Pinpoint the cell where the given text exists, returning its [X, Y] midpoint coordinate. 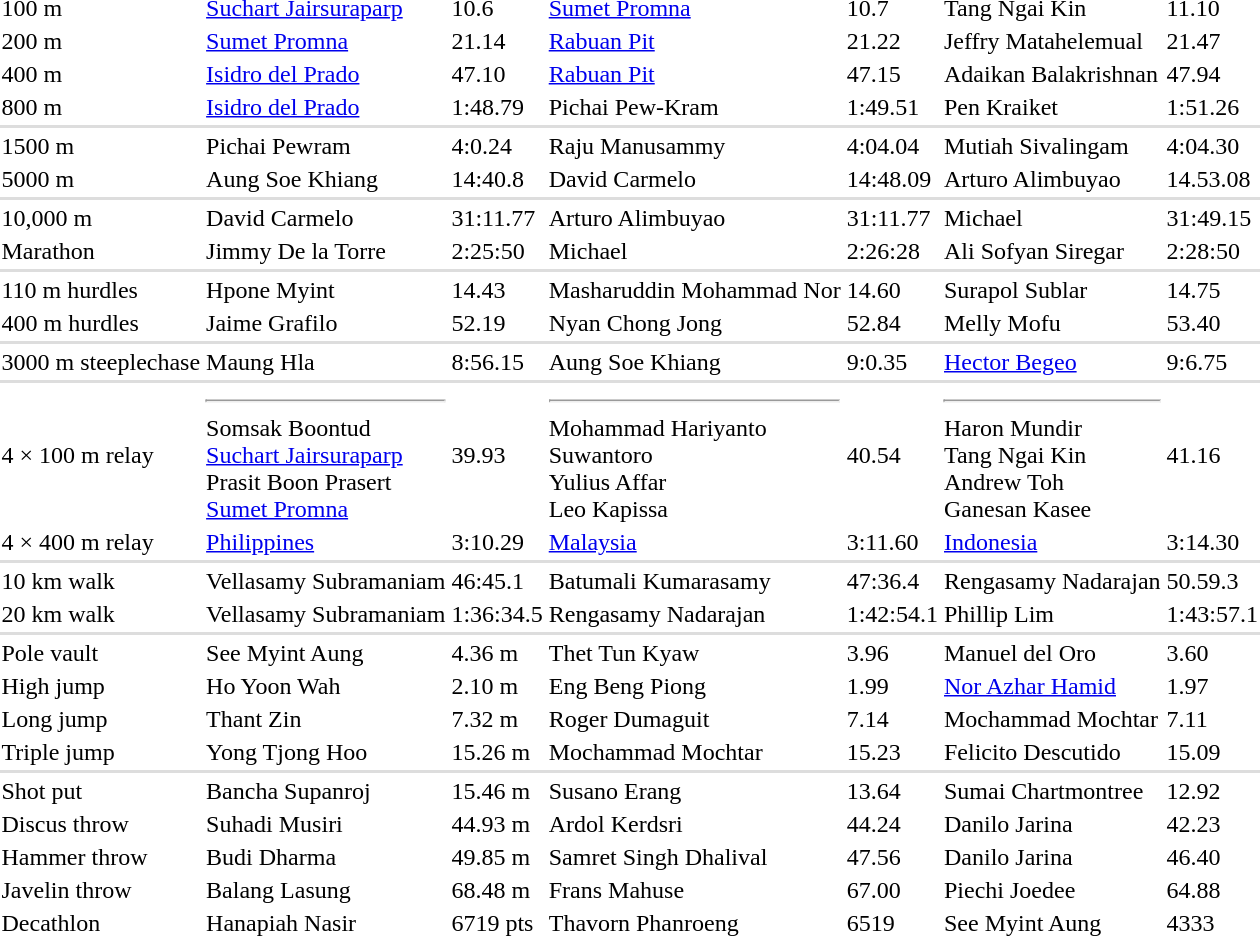
2:28:50 [1212, 251]
Sumai Chartmontree [1053, 791]
46.40 [1212, 857]
Budi Dharma [326, 857]
14:48.09 [892, 179]
5000 m [101, 179]
Balang Lasung [326, 890]
Pen Kraiket [1053, 107]
Pole vault [101, 653]
Susano Erang [694, 791]
Mohammad HariyantoSuwantoroYulius AffarLeo Kapissa [694, 455]
Marathon [101, 251]
4 × 100 m relay [101, 455]
Haron MundirTang Ngai KinAndrew TohGanesan Kasee [1053, 455]
14:40.8 [497, 179]
800 m [101, 107]
47:36.4 [892, 581]
1:51.26 [1212, 107]
44.24 [892, 824]
Bancha Supanroj [326, 791]
Roger Dumaguit [694, 719]
See Myint Aung [326, 653]
Sumet Promna [326, 41]
Hector Begeo [1053, 362]
Triple jump [101, 752]
1:36:34.5 [497, 614]
2:25:50 [497, 251]
Thet Tun Kyaw [694, 653]
200 m [101, 41]
Thant Zin [326, 719]
47.94 [1212, 74]
Long jump [101, 719]
1500 m [101, 146]
52.19 [497, 323]
Phillip Lim [1053, 614]
Surapol Sublar [1053, 290]
Frans Mahuse [694, 890]
Javelin throw [101, 890]
21.22 [892, 41]
46:45.1 [497, 581]
Indonesia [1053, 542]
Masharuddin Mohammad Nor [694, 290]
400 m hurdles [101, 323]
14.75 [1212, 290]
52.84 [892, 323]
8:56.15 [497, 362]
Nyan Chong Jong [694, 323]
44.93 m [497, 824]
400 m [101, 74]
Melly Mofu [1053, 323]
Hammer throw [101, 857]
1.99 [892, 686]
68.48 m [497, 890]
15.09 [1212, 752]
High jump [101, 686]
110 m hurdles [101, 290]
21.14 [497, 41]
Samret Singh Dhalival [694, 857]
Maung Hla [326, 362]
Manuel del Oro [1053, 653]
41.16 [1212, 455]
Nor Azhar Hamid [1053, 686]
12.92 [1212, 791]
Suhadi Musiri [326, 824]
3.96 [892, 653]
Batumali Kumarasamy [694, 581]
50.59.3 [1212, 581]
40.54 [892, 455]
Ho Yoon Wah [326, 686]
Ardol Kerdsri [694, 824]
47.15 [892, 74]
Malaysia [694, 542]
Somsak BoontudSuchart JairsuraparpPrasit Boon PrasertSumet Promna [326, 455]
15.26 m [497, 752]
15.23 [892, 752]
3000 m steeplechase [101, 362]
3:10.29 [497, 542]
Adaikan Balakrishnan [1053, 74]
Jeffry Matahelemual [1053, 41]
1:49.51 [892, 107]
13.64 [892, 791]
4 × 400 m relay [101, 542]
Yong Tjong Hoo [326, 752]
7.11 [1212, 719]
Hpone Myint [326, 290]
10,000 m [101, 218]
2.10 m [497, 686]
Piechi Joedee [1053, 890]
Pichai Pew-Kram [694, 107]
42.23 [1212, 824]
Jaime Grafilo [326, 323]
47.10 [497, 74]
Felicito Descutido [1053, 752]
64.88 [1212, 890]
3:14.30 [1212, 542]
9:0.35 [892, 362]
3:11.60 [892, 542]
Eng Beng Piong [694, 686]
31:49.15 [1212, 218]
Pichai Pewram [326, 146]
1:42:54.1 [892, 614]
Ali Sofyan Siregar [1053, 251]
Shot put [101, 791]
7.32 m [497, 719]
39.93 [497, 455]
4.36 m [497, 653]
1.97 [1212, 686]
1:43:57.1 [1212, 614]
Discus throw [101, 824]
67.00 [892, 890]
47.56 [892, 857]
7.14 [892, 719]
14.53.08 [1212, 179]
49.85 m [497, 857]
14.60 [892, 290]
1:48.79 [497, 107]
4:0.24 [497, 146]
21.47 [1212, 41]
15.46 m [497, 791]
9:6.75 [1212, 362]
3.60 [1212, 653]
53.40 [1212, 323]
10 km walk [101, 581]
14.43 [497, 290]
4:04.04 [892, 146]
Philippines [326, 542]
Raju Manusammy [694, 146]
2:26:28 [892, 251]
Mutiah Sivalingam [1053, 146]
20 km walk [101, 614]
4:04.30 [1212, 146]
Jimmy De la Torre [326, 251]
